Determine the (X, Y) coordinate at the center of the cell enclosing the given text.  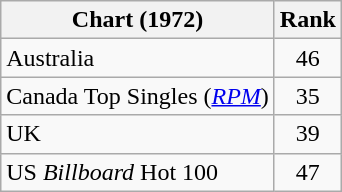
US Billboard Hot 100 (138, 172)
46 (308, 58)
39 (308, 134)
47 (308, 172)
Australia (138, 58)
UK (138, 134)
Canada Top Singles (RPM) (138, 96)
Chart (1972) (138, 20)
35 (308, 96)
Rank (308, 20)
